From the cell containing the given text, extract its center point as [X, Y] coordinate. 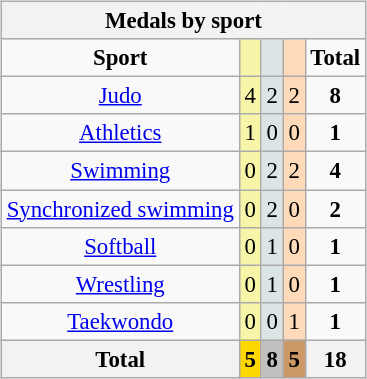
Taekwondo [120, 321]
Wrestling [120, 284]
Synchronized swimming [120, 209]
18 [335, 359]
Swimming [120, 171]
Softball [120, 246]
Athletics [120, 133]
Sport [120, 58]
Judo [120, 96]
Medals by sport [183, 21]
